Search for the cell housing the specified text and yield its (X, Y) center coordinate. 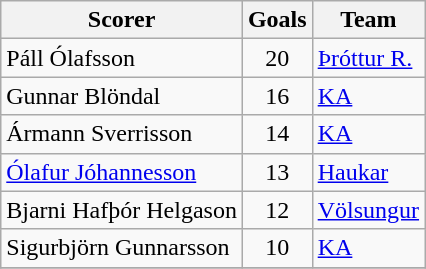
Haukar (368, 172)
Völsungur (368, 210)
Ármann Sverrisson (122, 134)
Gunnar Blöndal (122, 96)
13 (277, 172)
Þróttur R. (368, 58)
Ólafur Jóhannesson (122, 172)
Scorer (122, 20)
10 (277, 248)
Goals (277, 20)
16 (277, 96)
Páll Ólafsson (122, 58)
Bjarni Hafþór Helgason (122, 210)
14 (277, 134)
Team (368, 20)
Sigurbjörn Gunnarsson (122, 248)
20 (277, 58)
12 (277, 210)
